Pinpoint the cell where the given text exists, returning its [x, y] midpoint coordinate. 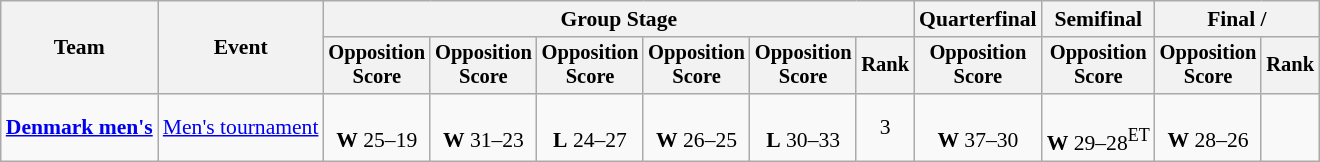
Semifinal [1098, 19]
W 37–30 [978, 128]
L 30–33 [804, 128]
Team [80, 48]
L 24–27 [590, 128]
Quarterfinal [978, 19]
W 31–23 [484, 128]
Final / [1237, 19]
Event [241, 48]
W 29–28ET [1098, 128]
W 26–25 [696, 128]
3 [885, 128]
Group Stage [618, 19]
Men's tournament [241, 128]
Denmark men's [80, 128]
W 28–26 [1208, 128]
W 25–19 [376, 128]
